Output the [X, Y] coordinate of the center of the cell containing the given text.  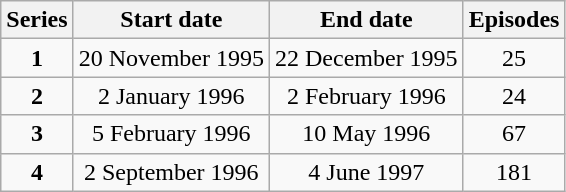
Series [37, 20]
Start date [171, 20]
2 February 1996 [366, 96]
End date [366, 20]
2 September 1996 [171, 172]
22 December 1995 [366, 58]
Episodes [514, 20]
1 [37, 58]
2 [37, 96]
24 [514, 96]
181 [514, 172]
10 May 1996 [366, 134]
4 June 1997 [366, 172]
20 November 1995 [171, 58]
25 [514, 58]
67 [514, 134]
5 February 1996 [171, 134]
3 [37, 134]
2 January 1996 [171, 96]
4 [37, 172]
